Output the (x, y) coordinate of the center of the cell containing the given text.  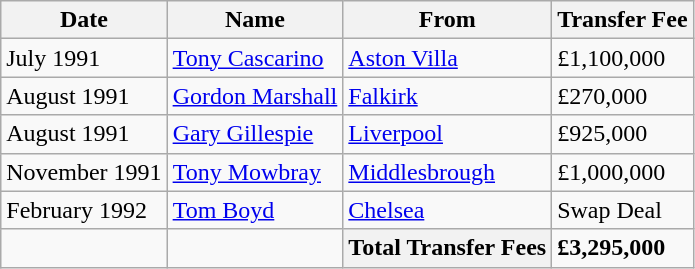
Liverpool (448, 134)
November 1991 (84, 172)
Tony Cascarino (255, 58)
Swap Deal (622, 210)
July 1991 (84, 58)
Name (255, 20)
Falkirk (448, 96)
Tom Boyd (255, 210)
£925,000 (622, 134)
Gary Gillespie (255, 134)
£1,100,000 (622, 58)
£1,000,000 (622, 172)
February 1992 (84, 210)
Date (84, 20)
Aston Villa (448, 58)
Chelsea (448, 210)
Total Transfer Fees (448, 248)
£3,295,000 (622, 248)
£270,000 (622, 96)
From (448, 20)
Transfer Fee (622, 20)
Gordon Marshall (255, 96)
Tony Mowbray (255, 172)
Middlesbrough (448, 172)
